Provide the (x, y) coordinate of the cell's center where the given text is located.  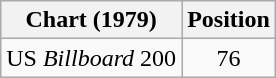
Position (229, 20)
76 (229, 58)
US Billboard 200 (92, 58)
Chart (1979) (92, 20)
